Return (X, Y) of the center of cell containing provided text 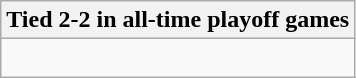
Tied 2-2 in all-time playoff games (178, 20)
